Identify which cell holds the provided text, then report its (X, Y) central coordinate. 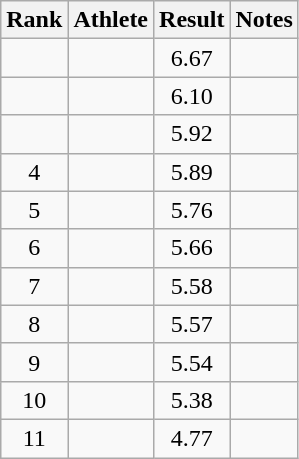
5.54 (192, 362)
5.57 (192, 324)
5.92 (192, 134)
7 (34, 286)
4.77 (192, 438)
5.38 (192, 400)
5.66 (192, 248)
5.76 (192, 210)
Rank (34, 20)
Notes (264, 20)
5.89 (192, 172)
5.58 (192, 286)
10 (34, 400)
6.10 (192, 96)
11 (34, 438)
6.67 (192, 58)
5 (34, 210)
6 (34, 248)
Athlete (111, 20)
Result (192, 20)
9 (34, 362)
8 (34, 324)
4 (34, 172)
